Capture the cell that displays the provided text and extract its [X, Y] central coordinate. 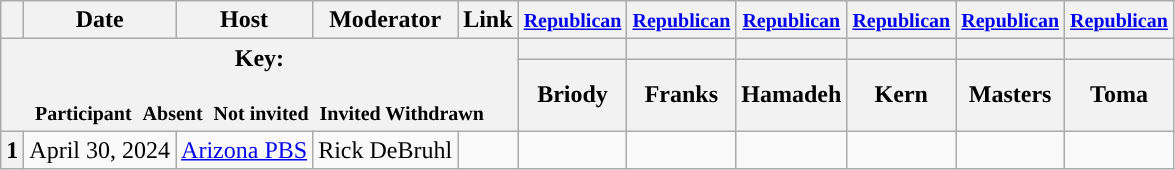
Hamadeh [792, 96]
Briody [572, 96]
Arizona PBS [244, 150]
Date [100, 20]
Rick DeBruhl [386, 150]
Masters [1010, 96]
Toma [1120, 96]
Kern [902, 96]
April 30, 2024 [100, 150]
Key: Participant Absent Not invited Invited Withdrawn [260, 85]
Moderator [386, 20]
Link [488, 20]
1 [12, 150]
Franks [682, 96]
Host [244, 20]
